Search for the cell housing the specified text and yield its (X, Y) center coordinate. 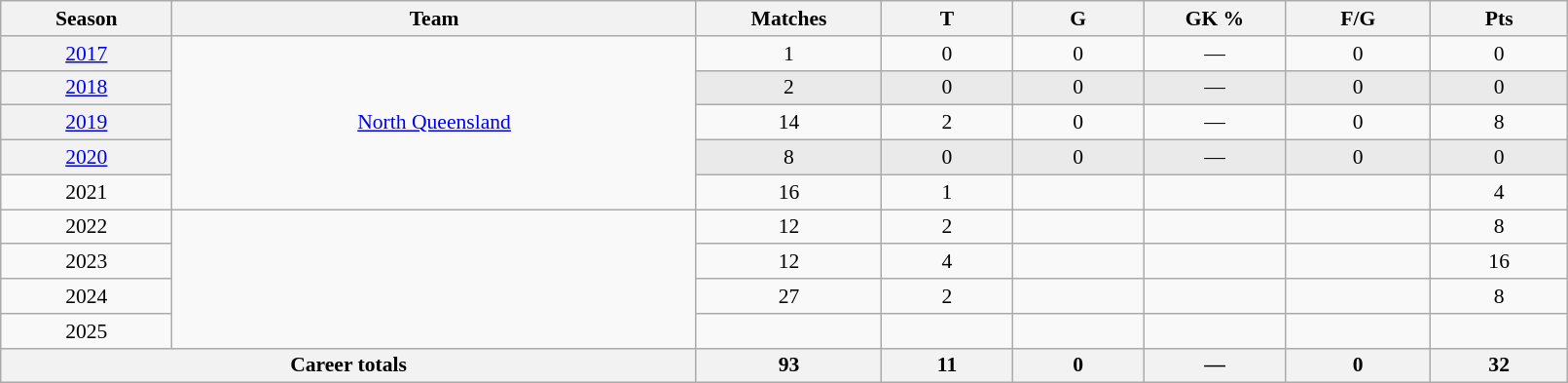
2025 (87, 331)
Matches (788, 19)
2024 (87, 296)
2017 (87, 54)
2021 (87, 192)
Season (87, 19)
2018 (87, 88)
93 (788, 365)
27 (788, 296)
T (948, 19)
Pts (1499, 19)
14 (788, 123)
2019 (87, 123)
F/G (1358, 19)
2022 (87, 227)
North Queensland (434, 123)
2023 (87, 262)
GK % (1215, 19)
2020 (87, 158)
Team (434, 19)
11 (948, 365)
Career totals (348, 365)
32 (1499, 365)
G (1078, 19)
